Scan for the cell matching the given text and deliver its [x, y] coordinate at center. 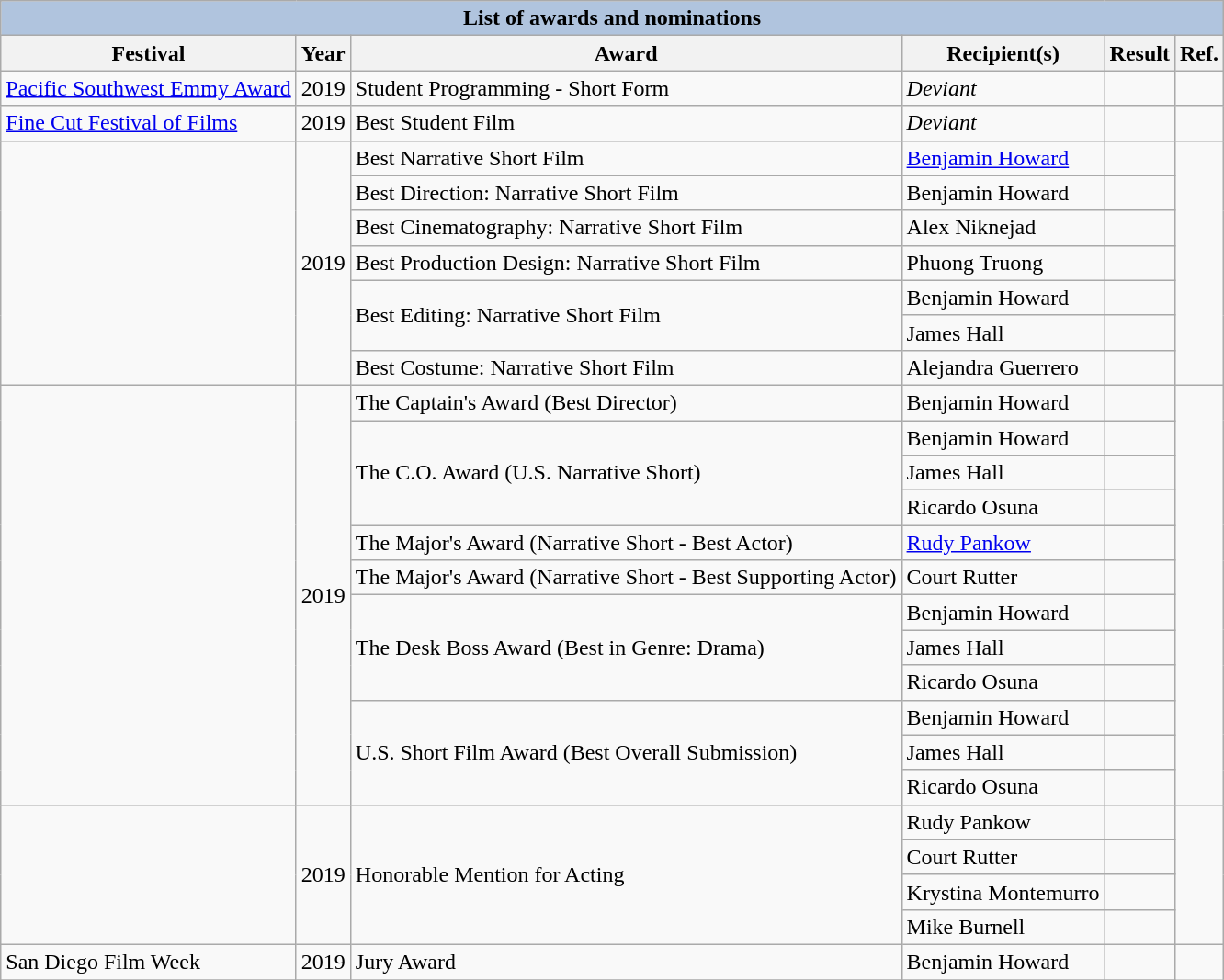
Festival [149, 53]
Best Cinematography: Narrative Short Film [626, 228]
Best Student Film [626, 123]
Honorable Mention for Acting [626, 874]
The Major's Award (Narrative Short - Best Supporting Actor) [626, 578]
Best Narrative Short Film [626, 158]
Year [323, 53]
U.S. Short Film Award (Best Overall Submission) [626, 752]
The C.O. Award (U.S. Narrative Short) [626, 473]
Best Editing: Narrative Short Film [626, 315]
The Desk Boss Award (Best in Genre: Drama) [626, 648]
Best Production Design: Narrative Short Film [626, 263]
Krystina Montemurro [1003, 892]
Recipient(s) [1003, 53]
The Captain's Award (Best Director) [626, 402]
Best Direction: Narrative Short Film [626, 193]
Fine Cut Festival of Films [149, 123]
Ref. [1198, 53]
Best Costume: Narrative Short Film [626, 367]
Student Programming - Short Form [626, 88]
Mike Burnell [1003, 927]
San Diego Film Week [149, 962]
Award [626, 53]
Jury Award [626, 962]
Alex Niknejad [1003, 228]
Pacific Southwest Emmy Award [149, 88]
Alejandra Guerrero [1003, 367]
Result [1139, 53]
The Major's Award (Narrative Short - Best Actor) [626, 543]
List of awards and nominations [612, 18]
Phuong Truong [1003, 263]
